From the cell containing the given text, extract its center point as [x, y] coordinate. 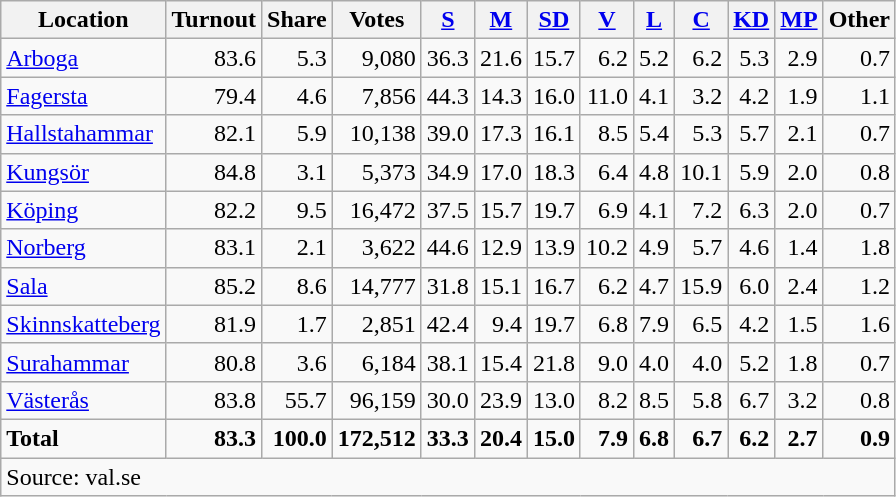
9,080 [376, 58]
Other [859, 20]
Sala [84, 286]
Skinnskatteberg [84, 324]
83.1 [214, 248]
4.8 [654, 172]
6.5 [702, 324]
1.7 [298, 324]
6,184 [376, 362]
MP [799, 20]
SD [554, 20]
C [702, 20]
15.1 [500, 286]
1.5 [799, 324]
9.5 [298, 210]
83.8 [214, 400]
Location [84, 20]
81.9 [214, 324]
15.0 [554, 438]
85.2 [214, 286]
4.9 [654, 248]
3.1 [298, 172]
9.4 [500, 324]
79.4 [214, 96]
13.0 [554, 400]
100.0 [298, 438]
Kungsör [84, 172]
55.7 [298, 400]
Hallstahammar [84, 134]
15.4 [500, 362]
16,472 [376, 210]
6.0 [752, 286]
1.2 [859, 286]
80.8 [214, 362]
39.0 [448, 134]
21.6 [500, 58]
7,856 [376, 96]
11.0 [606, 96]
Total [84, 438]
Turnout [214, 20]
18.3 [554, 172]
2.4 [799, 286]
10.1 [702, 172]
Fagersta [84, 96]
44.3 [448, 96]
8.2 [606, 400]
34.9 [448, 172]
M [500, 20]
Köping [84, 210]
17.3 [500, 134]
10.2 [606, 248]
10,138 [376, 134]
Source: val.se [448, 477]
36.3 [448, 58]
1.6 [859, 324]
172,512 [376, 438]
30.0 [448, 400]
8.6 [298, 286]
9.0 [606, 362]
2.9 [799, 58]
16.7 [554, 286]
Votes [376, 20]
42.4 [448, 324]
16.0 [554, 96]
44.6 [448, 248]
37.5 [448, 210]
33.3 [448, 438]
Västerås [84, 400]
5.4 [654, 134]
16.1 [554, 134]
4.7 [654, 286]
6.3 [752, 210]
14,777 [376, 286]
V [606, 20]
5,373 [376, 172]
KD [752, 20]
1.9 [799, 96]
15.9 [702, 286]
96,159 [376, 400]
20.4 [500, 438]
6.9 [606, 210]
1.4 [799, 248]
14.3 [500, 96]
Surahammar [84, 362]
3.6 [298, 362]
Norberg [84, 248]
7.2 [702, 210]
3,622 [376, 248]
82.2 [214, 210]
82.1 [214, 134]
L [654, 20]
1.1 [859, 96]
2,851 [376, 324]
12.9 [500, 248]
83.6 [214, 58]
0.9 [859, 438]
17.0 [500, 172]
21.8 [554, 362]
31.8 [448, 286]
Arboga [84, 58]
13.9 [554, 248]
83.3 [214, 438]
5.8 [702, 400]
6.4 [606, 172]
38.1 [448, 362]
2.7 [799, 438]
S [448, 20]
Share [298, 20]
84.8 [214, 172]
23.9 [500, 400]
